Scan for the cell matching the given text and deliver its [X, Y] coordinate at center. 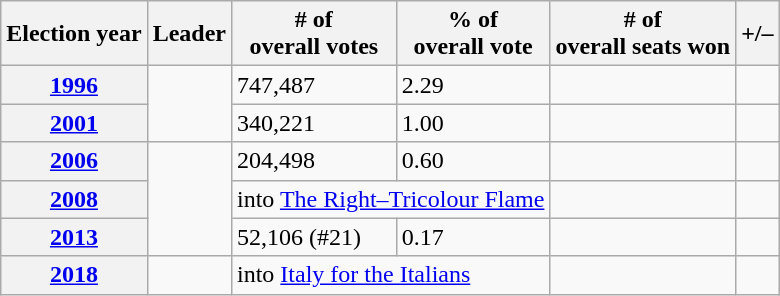
1996 [74, 85]
2.29 [473, 85]
% ofoverall vote [473, 34]
2008 [74, 199]
Leader [189, 34]
into The Right–Tricolour Flame [390, 199]
340,221 [314, 123]
0.17 [473, 237]
2013 [74, 237]
0.60 [473, 161]
52,106 (#21) [314, 237]
204,498 [314, 161]
1.00 [473, 123]
+/– [758, 34]
2001 [74, 123]
# ofoverall seats won [643, 34]
Election year [74, 34]
2006 [74, 161]
747,487 [314, 85]
2018 [74, 275]
# ofoverall votes [314, 34]
into Italy for the Italians [390, 275]
